From the cell containing the given text, extract its center point as [x, y] coordinate. 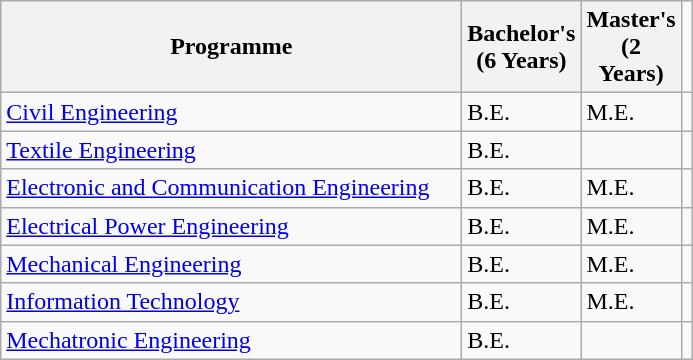
Mechanical Engineering [232, 264]
Civil Engineering [232, 112]
Mechatronic Engineering [232, 340]
Programme [232, 47]
Master's (2 Years) [631, 47]
Electronic and Communication Engineering [232, 188]
Textile Engineering [232, 150]
Bachelor's (6 Years) [522, 47]
Information Technology [232, 302]
Electrical Power Engineering [232, 226]
